Identify which cell holds the provided text, then report its (X, Y) central coordinate. 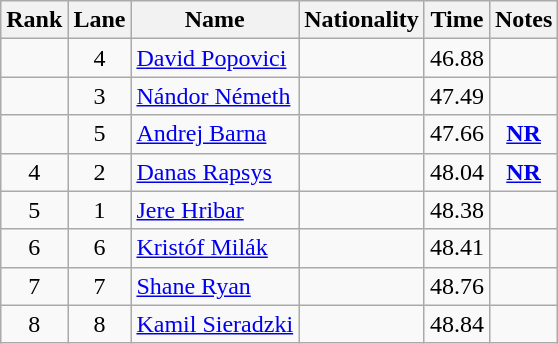
47.49 (456, 96)
Lane (100, 20)
48.41 (456, 248)
Andrej Barna (215, 134)
46.88 (456, 58)
Notes (523, 20)
Kristóf Milák (215, 248)
Jere Hribar (215, 210)
Rank (34, 20)
Name (215, 20)
2 (100, 172)
David Popovici (215, 58)
Nándor Németh (215, 96)
Nationality (362, 20)
47.66 (456, 134)
48.04 (456, 172)
3 (100, 96)
Danas Rapsys (215, 172)
Kamil Sieradzki (215, 324)
48.38 (456, 210)
48.84 (456, 324)
1 (100, 210)
Shane Ryan (215, 286)
Time (456, 20)
48.76 (456, 286)
